Detect which cell encompasses the target text, then output its [X, Y] center coordinate. 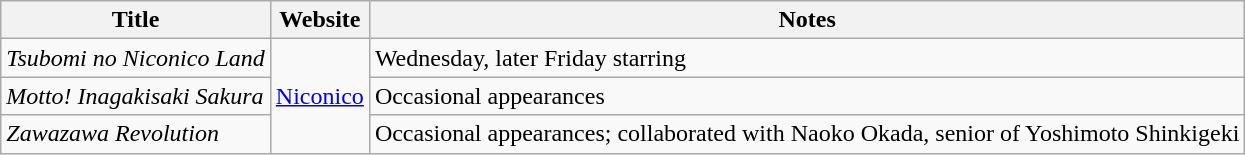
Title [136, 20]
Occasional appearances [807, 96]
Motto! Inagakisaki Sakura [136, 96]
Wednesday, later Friday starring [807, 58]
Website [320, 20]
Occasional appearances; collaborated with Naoko Okada, senior of Yoshimoto Shinkigeki [807, 134]
Zawazawa Revolution [136, 134]
Niconico [320, 96]
Tsubomi no Niconico Land [136, 58]
Notes [807, 20]
